Pinpoint the cell where the given text exists, returning its (X, Y) midpoint coordinate. 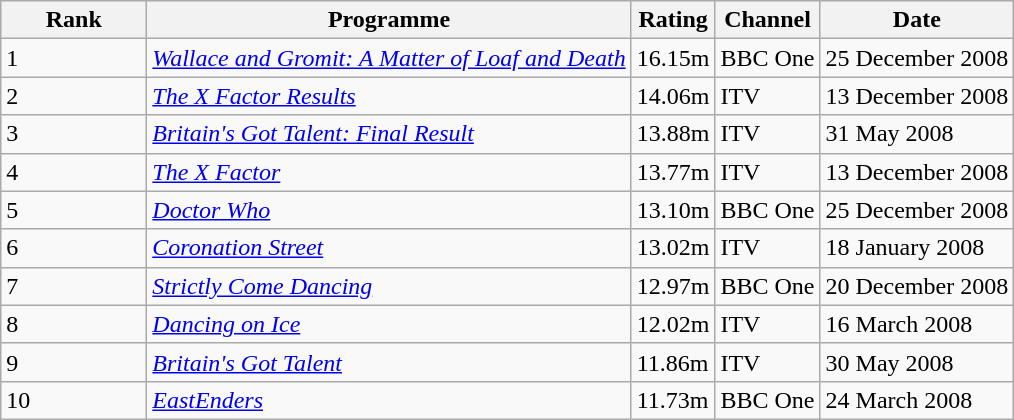
31 May 2008 (917, 134)
1 (74, 58)
The X Factor (389, 172)
11.73m (673, 400)
16.15m (673, 58)
12.02m (673, 324)
Date (917, 20)
Rating (673, 20)
18 January 2008 (917, 248)
13.88m (673, 134)
Programme (389, 20)
13.10m (673, 210)
Channel (768, 20)
EastEnders (389, 400)
14.06m (673, 96)
12.97m (673, 286)
Britain's Got Talent (389, 362)
6 (74, 248)
Britain's Got Talent: Final Result (389, 134)
24 March 2008 (917, 400)
Rank (74, 20)
The X Factor Results (389, 96)
2 (74, 96)
13.77m (673, 172)
3 (74, 134)
13.02m (673, 248)
7 (74, 286)
Doctor Who (389, 210)
16 March 2008 (917, 324)
Dancing on Ice (389, 324)
9 (74, 362)
8 (74, 324)
11.86m (673, 362)
Wallace and Gromit: A Matter of Loaf and Death (389, 58)
20 December 2008 (917, 286)
10 (74, 400)
Coronation Street (389, 248)
Strictly Come Dancing (389, 286)
30 May 2008 (917, 362)
5 (74, 210)
4 (74, 172)
